Capture the cell that displays the provided text and extract its [X, Y] central coordinate. 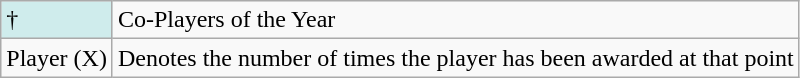
† [57, 20]
Denotes the number of times the player has been awarded at that point [456, 58]
Player (X) [57, 58]
Co-Players of the Year [456, 20]
